Locate the cell with the specified text and output its (X, Y) center coordinate. 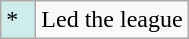
Led the league (112, 20)
* (18, 20)
